Provide the [x, y] coordinate of the cell's center where the given text is located.  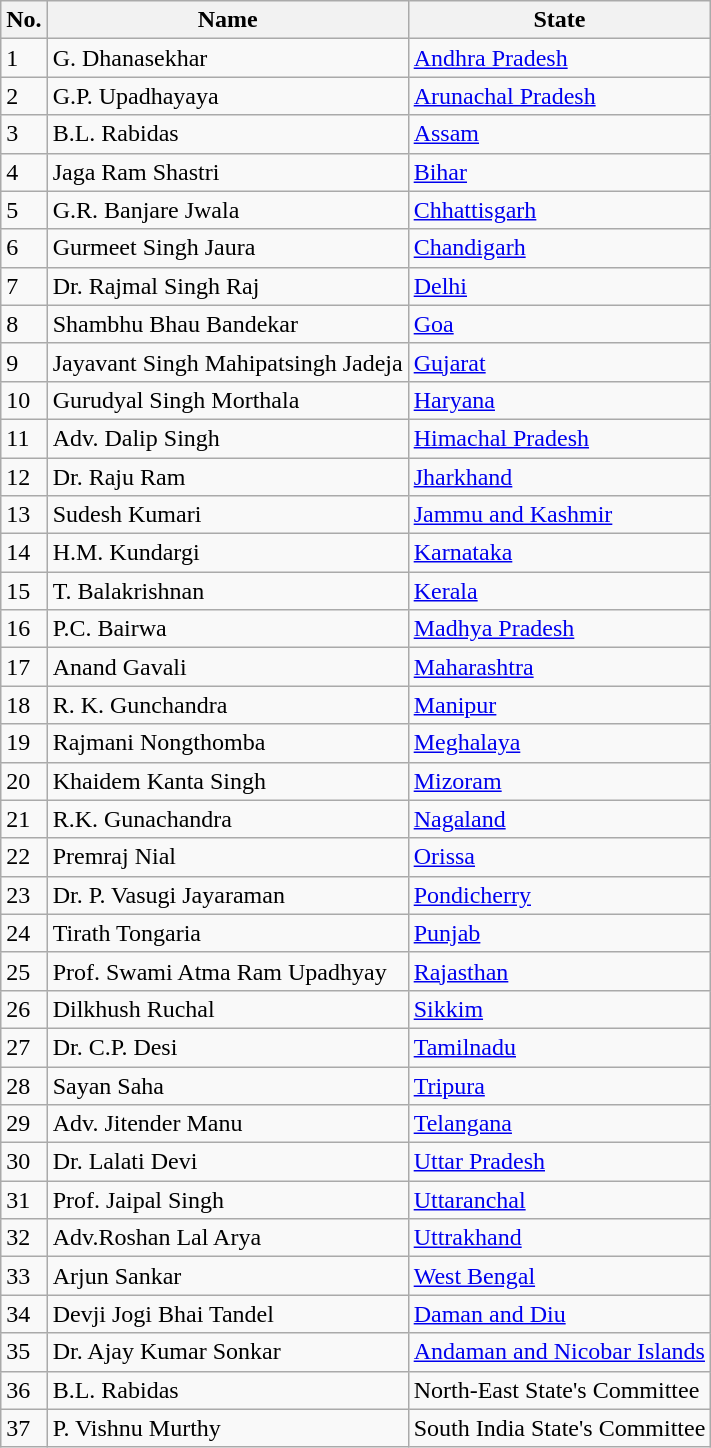
Bihar [560, 172]
R.K. Gunachandra [228, 819]
7 [24, 286]
Andhra Pradesh [560, 58]
P. Vishnu Murthy [228, 1428]
29 [24, 1124]
17 [24, 667]
Dr. Lalati Devi [228, 1162]
Arjun Sankar [228, 1276]
Dr. C.P. Desi [228, 1047]
Uttaranchal [560, 1200]
37 [24, 1428]
Mizoram [560, 781]
Prof. Jaipal Singh [228, 1200]
Jammu and Kashmir [560, 515]
1 [24, 58]
36 [24, 1390]
G.P. Upadhayaya [228, 96]
31 [24, 1200]
Gujarat [560, 362]
Jharkhand [560, 477]
2 [24, 96]
Rajmani Nongthomba [228, 743]
Maharashtra [560, 667]
Chhattisgarh [560, 210]
10 [24, 400]
8 [24, 324]
3 [24, 134]
Devji Jogi Bhai Tandel [228, 1314]
Dr. Rajmal Singh Raj [228, 286]
H.M. Kundargi [228, 553]
Tripura [560, 1085]
Khaidem Kanta Singh [228, 781]
Assam [560, 134]
Orissa [560, 857]
Jayavant Singh Mahipatsingh Jadeja [228, 362]
Pondicherry [560, 895]
Adv. Jitender Manu [228, 1124]
Daman and Diu [560, 1314]
Delhi [560, 286]
Anand Gavali [228, 667]
State [560, 20]
Kerala [560, 591]
Uttrakhand [560, 1238]
Nagaland [560, 819]
Gurudyal Singh Morthala [228, 400]
16 [24, 629]
Andaman and Nicobar Islands [560, 1352]
Haryana [560, 400]
Rajasthan [560, 971]
Dilkhush Ruchal [228, 1009]
Sikkim [560, 1009]
32 [24, 1238]
Adv.Roshan Lal Arya [228, 1238]
24 [24, 933]
13 [24, 515]
19 [24, 743]
9 [24, 362]
23 [24, 895]
South India State's Committee [560, 1428]
Chandigarh [560, 248]
5 [24, 210]
4 [24, 172]
33 [24, 1276]
R. K. Gunchandra [228, 705]
T. Balakrishnan [228, 591]
Manipur [560, 705]
Karnataka [560, 553]
Premraj Nial [228, 857]
G.R. Banjare Jwala [228, 210]
Telangana [560, 1124]
26 [24, 1009]
Meghalaya [560, 743]
Jaga Ram Shastri [228, 172]
Punjab [560, 933]
Dr. P. Vasugi Jayaraman [228, 895]
Adv. Dalip Singh [228, 438]
Arunachal Pradesh [560, 96]
Tamilnadu [560, 1047]
27 [24, 1047]
G. Dhanasekhar [228, 58]
No. [24, 20]
Tirath Tongaria [228, 933]
6 [24, 248]
12 [24, 477]
28 [24, 1085]
Dr. Ajay Kumar Sonkar [228, 1352]
Goa [560, 324]
Uttar Pradesh [560, 1162]
35 [24, 1352]
21 [24, 819]
Sudesh Kumari [228, 515]
15 [24, 591]
North-East State's Committee [560, 1390]
Madhya Pradesh [560, 629]
30 [24, 1162]
Dr. Raju Ram [228, 477]
P.C. Bairwa [228, 629]
Name [228, 20]
Gurmeet Singh Jaura [228, 248]
Shambhu Bhau Bandekar [228, 324]
Sayan Saha [228, 1085]
20 [24, 781]
West Bengal [560, 1276]
18 [24, 705]
22 [24, 857]
25 [24, 971]
Himachal Pradesh [560, 438]
Prof. Swami Atma Ram Upadhyay [228, 971]
34 [24, 1314]
14 [24, 553]
11 [24, 438]
